Pinpoint the cell where the given text exists, returning its [x, y] midpoint coordinate. 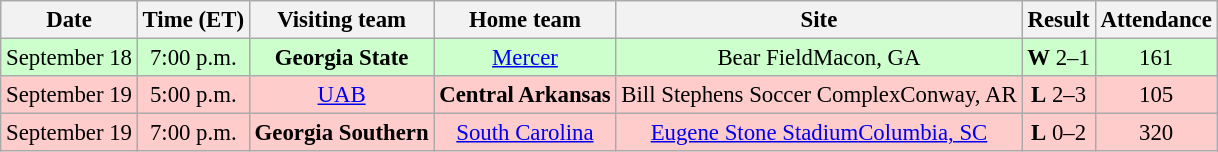
Visiting team [342, 20]
Site [819, 20]
L 2–3 [1058, 95]
Georgia State [342, 58]
Time (ET) [193, 20]
W 2–1 [1058, 58]
Bear FieldMacon, GA [819, 58]
Home team [525, 20]
320 [1156, 133]
Eugene Stone StadiumColumbia, SC [819, 133]
Georgia Southern [342, 133]
L 0–2 [1058, 133]
South Carolina [525, 133]
Result [1058, 20]
5:00 p.m. [193, 95]
Date [69, 20]
105 [1156, 95]
Central Arkansas [525, 95]
UAB [342, 95]
Attendance [1156, 20]
September 18 [69, 58]
Bill Stephens Soccer ComplexConway, AR [819, 95]
Mercer [525, 58]
161 [1156, 58]
